From the cell containing the given text, extract its center point as (X, Y) coordinate. 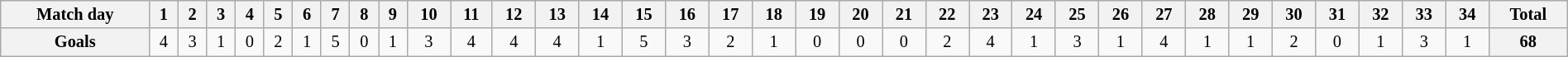
23 (991, 14)
21 (904, 14)
8 (364, 14)
10 (428, 14)
28 (1207, 14)
26 (1121, 14)
9 (394, 14)
17 (730, 14)
16 (687, 14)
27 (1164, 14)
7 (336, 14)
32 (1380, 14)
12 (514, 14)
15 (643, 14)
29 (1250, 14)
6 (308, 14)
31 (1337, 14)
34 (1467, 14)
20 (860, 14)
Goals (75, 42)
18 (773, 14)
30 (1293, 14)
22 (947, 14)
14 (600, 14)
19 (817, 14)
33 (1424, 14)
11 (471, 14)
Total (1528, 14)
Match day (75, 14)
68 (1528, 42)
13 (557, 14)
24 (1034, 14)
25 (1077, 14)
